Locate the cell with the specified text and output its [x, y] center coordinate. 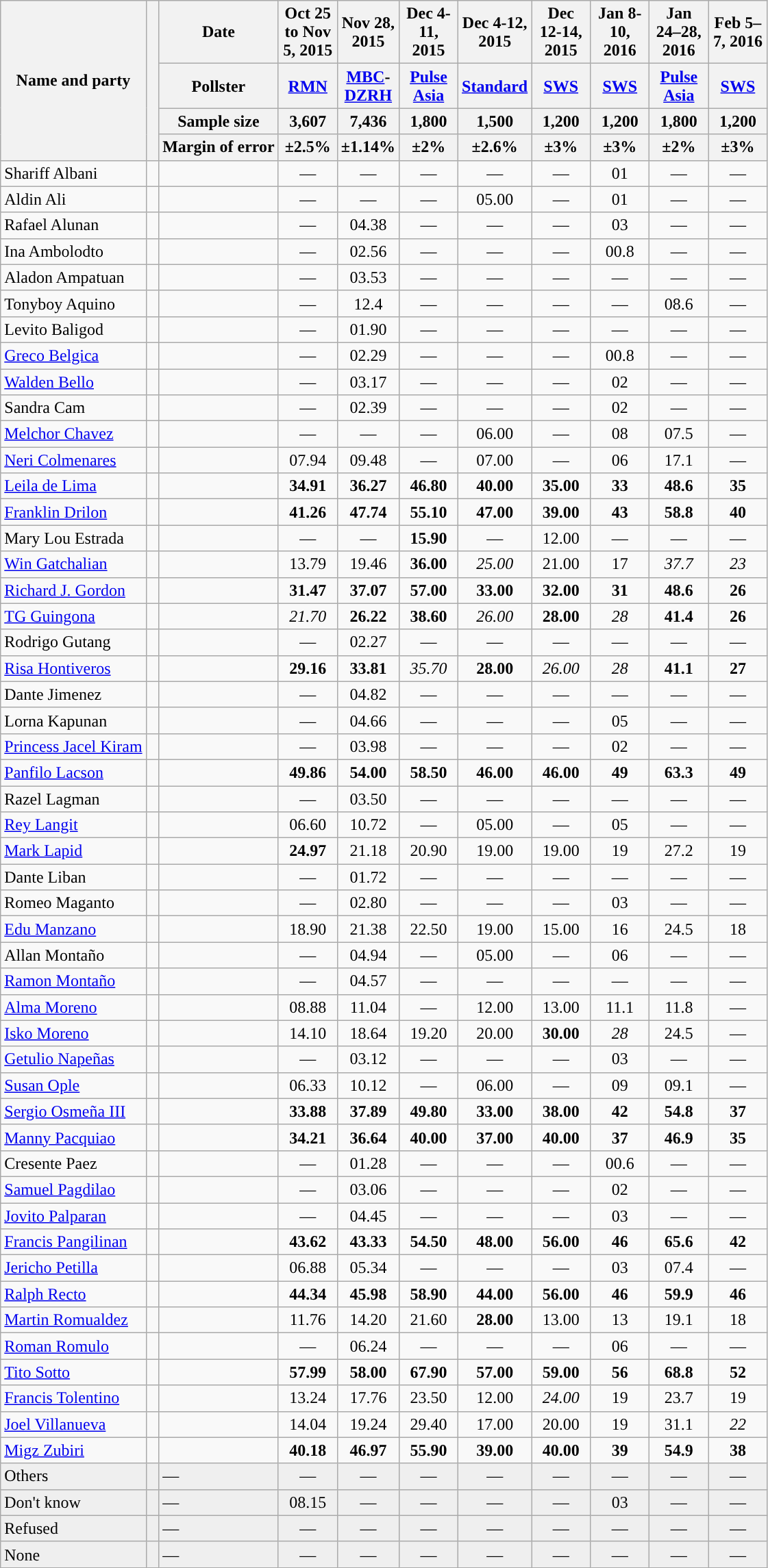
01.90 [368, 329]
31.47 [308, 590]
46.9 [679, 1137]
26.22 [368, 616]
Ramon Montaño [73, 981]
36.00 [429, 564]
Isko Moreno [73, 1033]
Razel Lagman [73, 799]
Joel Villanueva [73, 1424]
59.9 [679, 1294]
58.00 [368, 1372]
01.72 [368, 877]
58.8 [679, 512]
08 [620, 434]
04.66 [368, 720]
09 [620, 1085]
37.89 [368, 1111]
54.9 [679, 1450]
65.6 [679, 1242]
04.38 [368, 225]
05.34 [368, 1268]
01.28 [368, 1163]
31 [620, 590]
37.07 [368, 590]
16 [620, 929]
Susan Ople [73, 1085]
07.00 [495, 460]
Tonyboy Aquino [73, 303]
25.00 [495, 564]
06.60 [308, 825]
58.50 [429, 772]
36.64 [368, 1137]
Leila de Lima [73, 486]
Jan 24–28, 2016 [679, 32]
19.20 [429, 1033]
TG Guingona [73, 616]
04.57 [368, 981]
58.90 [429, 1294]
13.79 [308, 564]
Aldin Ali [73, 199]
47.74 [368, 512]
±2.5% [308, 147]
Jericho Petilla [73, 1268]
19.24 [368, 1424]
67.90 [429, 1372]
04.45 [368, 1215]
24.97 [308, 851]
49.80 [429, 1111]
20.90 [429, 851]
11.04 [368, 1007]
13 [620, 1320]
Francis Pangilinan [73, 1242]
02.27 [368, 642]
68.8 [679, 1372]
Aladon Ampatuan [73, 277]
Margin of error [219, 147]
Walden Bello [73, 381]
46.80 [429, 486]
Migz Zubiri [73, 1450]
33 [620, 486]
15.00 [561, 929]
None [73, 1554]
37.7 [679, 564]
Cresente Paez [73, 1163]
38.00 [561, 1111]
41.1 [679, 668]
35.00 [561, 486]
Dec 4-11, 2015 [429, 32]
21.38 [368, 929]
Allan Montaño [73, 955]
Dante Liban [73, 877]
22 [738, 1424]
1,500 [495, 121]
31.1 [679, 1424]
14.20 [368, 1320]
Oct 25 to Nov 5, 2015 [308, 32]
39 [620, 1450]
21.18 [368, 851]
09.1 [679, 1085]
07.4 [679, 1268]
17.1 [679, 460]
21.60 [429, 1320]
14.04 [308, 1424]
48.00 [495, 1242]
49.86 [308, 772]
18.90 [308, 929]
03.53 [368, 277]
03.12 [368, 1059]
Jan 8-10, 2016 [620, 32]
29.40 [429, 1424]
Romeo Maganto [73, 903]
Mary Lou Estrada [73, 538]
Neri Colmenares [73, 460]
40 [738, 512]
06.24 [368, 1346]
21.00 [561, 564]
Jovito Palparan [73, 1215]
23 [738, 564]
03.98 [368, 746]
54.00 [368, 772]
Ina Ambolodto [73, 251]
19.1 [679, 1320]
03.17 [368, 381]
36.27 [368, 486]
Manny Pacquiao [73, 1137]
±2.6% [495, 147]
Rodrigo Gutang [73, 642]
Alma Moreno [73, 1007]
19.46 [368, 564]
08.6 [679, 303]
Standard [495, 86]
Mark Lapid [73, 851]
Sergio Osmeña III [73, 1111]
40.18 [308, 1450]
10.12 [368, 1085]
06.88 [308, 1268]
Francis Tolentino [73, 1398]
Rey Langit [73, 825]
23.50 [429, 1398]
Samuel Pagdilao [73, 1189]
59.00 [561, 1372]
03.50 [368, 799]
3,607 [308, 121]
21.70 [308, 616]
Refused [73, 1528]
08.88 [308, 1007]
34.91 [308, 486]
57.99 [308, 1372]
Getulio Napeñas [73, 1059]
54.50 [429, 1242]
03.06 [368, 1189]
63.3 [679, 772]
Win Gatchalian [73, 564]
Levito Baligod [73, 329]
44.00 [495, 1294]
43.33 [368, 1242]
00.6 [620, 1163]
22.50 [429, 929]
56 [620, 1372]
Feb 5–7, 2016 [738, 32]
43 [620, 512]
34.21 [308, 1137]
10.72 [368, 825]
Rafael Alunan [73, 225]
46.97 [368, 1450]
44.34 [308, 1294]
7,436 [368, 121]
Don't know [73, 1502]
38.60 [429, 616]
33.88 [308, 1111]
55.10 [429, 512]
Dec 4-12, 2015 [495, 32]
MBC-DZRH [368, 86]
14.10 [308, 1033]
11.76 [308, 1320]
Others [73, 1476]
02.29 [368, 355]
Dante Jimenez [73, 694]
Martin Romualdez [73, 1320]
23.7 [679, 1398]
12.4 [368, 303]
37.00 [495, 1137]
35.70 [429, 668]
Date [219, 32]
52 [738, 1372]
17.76 [368, 1398]
Pollster [219, 86]
11.8 [679, 1007]
Greco Belgica [73, 355]
32.00 [561, 590]
RMN [308, 86]
Dec 12-14, 2015 [561, 32]
54.8 [679, 1111]
07.5 [679, 434]
02.80 [368, 903]
Name and party [73, 81]
Sandra Cam [73, 408]
Melchor Chavez [73, 434]
38 [738, 1450]
Franklin Drilon [73, 512]
04.82 [368, 694]
08.15 [308, 1502]
±1.14% [368, 147]
55.90 [429, 1450]
02.56 [368, 251]
Lorna Kapunan [73, 720]
15.90 [429, 538]
02.39 [368, 408]
Tito Sotto [73, 1372]
18.64 [368, 1033]
17 [620, 564]
09.48 [368, 460]
04.94 [368, 955]
11.1 [620, 1007]
24.00 [561, 1398]
Princess Jacel Kiram [73, 746]
41.4 [679, 616]
17.00 [495, 1424]
13.24 [308, 1398]
45.98 [368, 1294]
41.26 [308, 512]
29.16 [308, 668]
33.81 [368, 668]
27 [738, 668]
27.2 [679, 851]
06.33 [308, 1085]
Shariff Albani [73, 173]
Edu Manzano [73, 929]
Roman Romulo [73, 1346]
Richard J. Gordon [73, 590]
30.00 [561, 1033]
Nov 28, 2015 [368, 32]
Sample size [219, 121]
07.94 [308, 460]
43.62 [308, 1242]
Ralph Recto [73, 1294]
Panfilo Lacson [73, 772]
47.00 [495, 512]
Risa Hontiveros [73, 668]
